Extract the (X, Y) coordinate from the center of the cell holding the provided text.  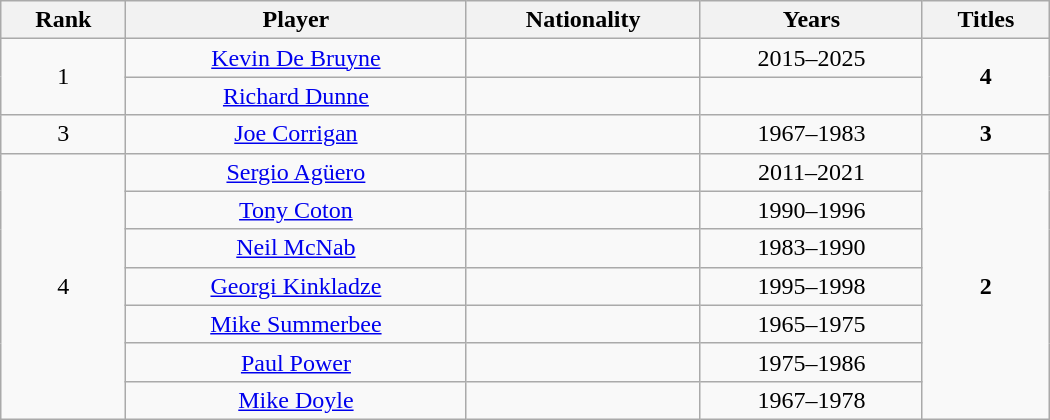
Paul Power (296, 362)
Richard Dunne (296, 96)
1 (64, 77)
1983–1990 (811, 248)
Titles (986, 20)
Joe Corrigan (296, 134)
Sergio Agüero (296, 172)
Tony Coton (296, 210)
2015–2025 (811, 58)
2 (986, 286)
Kevin De Bruyne (296, 58)
1967–1978 (811, 400)
1990–1996 (811, 210)
Nationality (583, 20)
2011–2021 (811, 172)
1965–1975 (811, 324)
Mike Summerbee (296, 324)
Neil McNab (296, 248)
Years (811, 20)
Georgi Kinkladze (296, 286)
Rank (64, 20)
Player (296, 20)
1967–1983 (811, 134)
Mike Doyle (296, 400)
1995–1998 (811, 286)
1975–1986 (811, 362)
